Identify which cell holds the provided text, then report its (x, y) central coordinate. 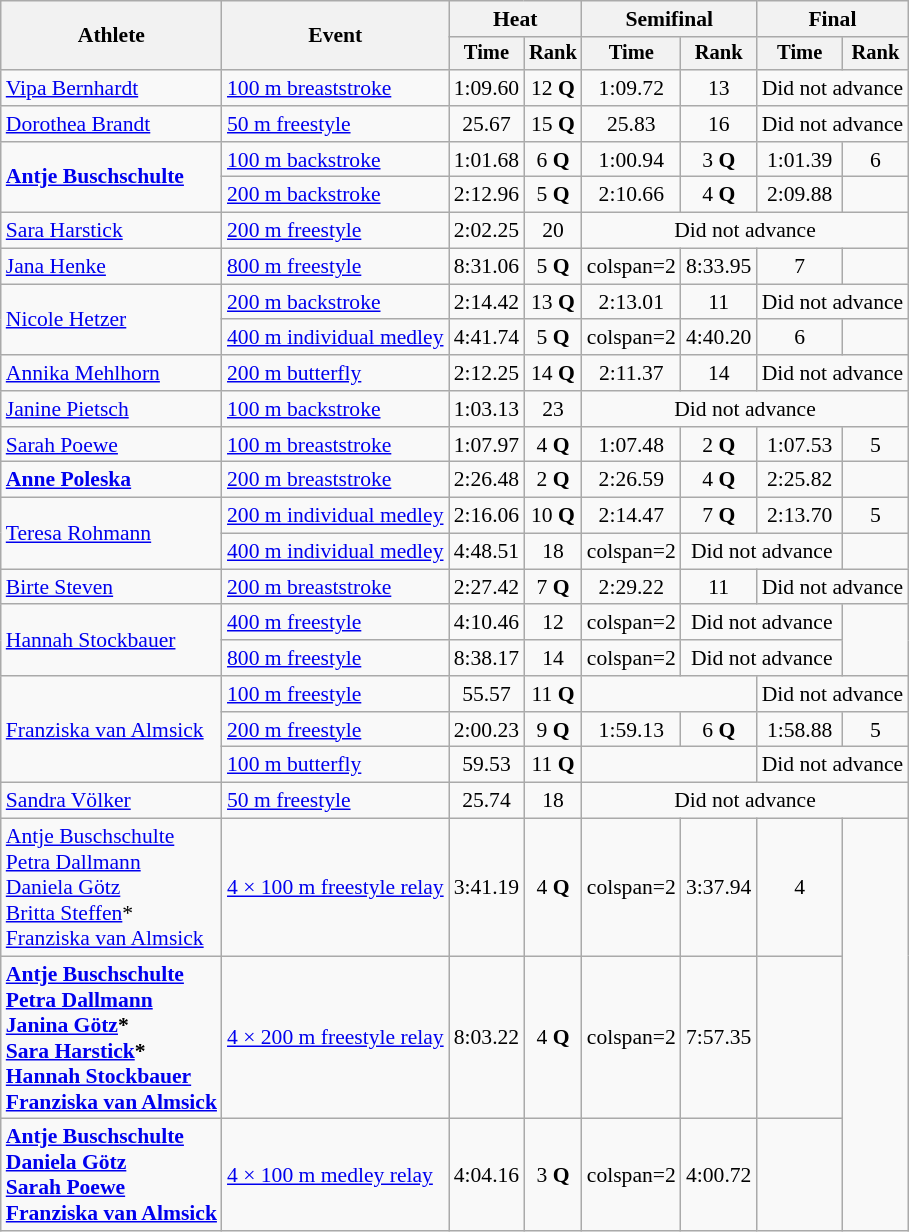
Teresa Rohmann (112, 534)
3:37.94 (719, 888)
1:03.13 (486, 409)
4 × 200 m freestyle relay (336, 1038)
55.57 (486, 694)
16 (719, 124)
13 (719, 88)
Birte Steven (112, 587)
8:33.95 (719, 267)
2:00.23 (486, 730)
Antje BuschschultePetra DallmannDaniela GötzBritta Steffen*Franziska van Almsick (112, 888)
9 Q (553, 730)
14 Q (553, 373)
Antje BuschschultePetra DallmannJanina Götz*Sara Harstick*Hannah StockbauerFranziska van Almsick (112, 1038)
13 Q (553, 302)
2:25.82 (800, 480)
Antje BuschschulteDaniela GötzSarah PoeweFranziska van Almsick (112, 1175)
Franziska van Almsick (112, 730)
Vipa Bernhardt (112, 88)
2:29.22 (632, 587)
23 (553, 409)
Athlete (112, 36)
2:14.47 (632, 516)
25.83 (632, 124)
4:40.20 (719, 338)
200 m butterfly (336, 373)
12 (553, 623)
59.53 (486, 765)
200 m individual medley (336, 516)
100 m butterfly (336, 765)
Final (833, 19)
1:58.88 (800, 730)
Event (336, 36)
2:14.42 (486, 302)
15 Q (553, 124)
2:12.96 (486, 195)
8:31.06 (486, 267)
Dorothea Brandt (112, 124)
Annika Mehlhorn (112, 373)
25.74 (486, 801)
4:00.72 (719, 1175)
10 Q (553, 516)
20 (553, 231)
Sandra Völker (112, 801)
2:26.48 (486, 480)
Sara Harstick (112, 231)
1:09.60 (486, 88)
2:16.06 (486, 516)
400 m freestyle (336, 623)
Janine Pietsch (112, 409)
Heat (516, 19)
8:38.17 (486, 658)
1:07.48 (632, 445)
1:01.68 (486, 160)
7 (800, 267)
2:02.25 (486, 231)
7:57.35 (719, 1038)
Antje Buschschulte (112, 178)
1:09.72 (632, 88)
4:41.74 (486, 338)
1:00.94 (632, 160)
4 × 100 m medley relay (336, 1175)
8:03.22 (486, 1038)
4:10.46 (486, 623)
2:13.01 (632, 302)
Nicole Hetzer (112, 320)
Semifinal (670, 19)
1:01.39 (800, 160)
Jana Henke (112, 267)
3:41.19 (486, 888)
2:26.59 (632, 480)
2:12.25 (486, 373)
1:59.13 (632, 730)
2:10.66 (632, 195)
1:07.53 (800, 445)
4:48.51 (486, 552)
4:04.16 (486, 1175)
1:07.97 (486, 445)
2:13.70 (800, 516)
25.67 (486, 124)
2:11.37 (632, 373)
2:27.42 (486, 587)
Hannah Stockbauer (112, 640)
Anne Poleska (112, 480)
4 (800, 888)
100 m freestyle (336, 694)
4 × 100 m freestyle relay (336, 888)
Sarah Poewe (112, 445)
12 Q (553, 88)
2:09.88 (800, 195)
